Extract the [X, Y] coordinate from the center of the cell holding the provided text.  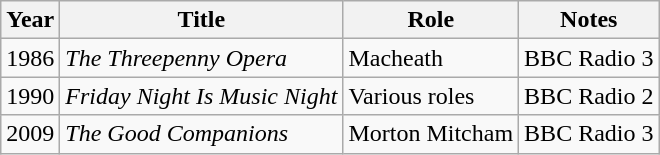
Friday Night Is Music Night [202, 96]
2009 [30, 134]
Morton Mitcham [431, 134]
1986 [30, 58]
Title [202, 20]
Role [431, 20]
Notes [589, 20]
BBC Radio 2 [589, 96]
The Threepenny Opera [202, 58]
Various roles [431, 96]
1990 [30, 96]
Year [30, 20]
Macheath [431, 58]
The Good Companions [202, 134]
